Extract the (x, y) coordinate from the center of the cell holding the provided text.  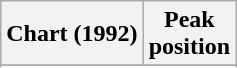
Chart (1992) (72, 34)
Peakposition (189, 34)
